Return the [X, Y] coordinate for the center point of the cell that contains the specified text.  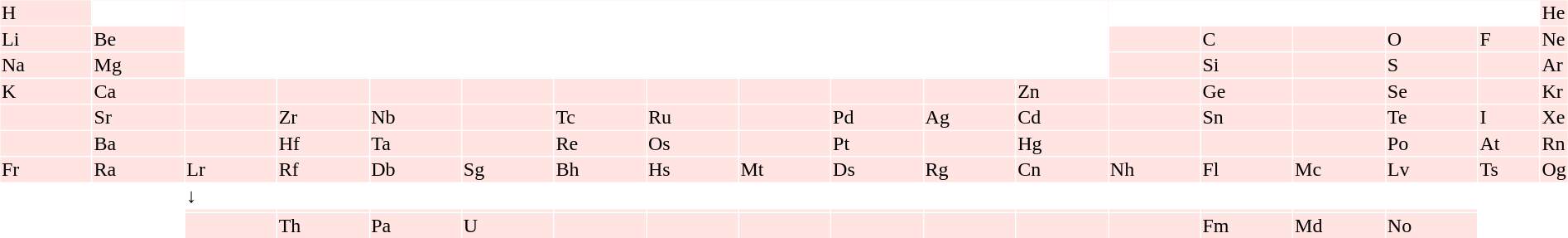
Ag [969, 117]
Og [1555, 170]
Sg [507, 170]
Na [46, 66]
Ra [138, 170]
↓ [231, 196]
Zn [1062, 91]
Nh [1154, 170]
Th [323, 226]
Cn [1062, 170]
Fr [46, 170]
Xe [1555, 117]
O [1431, 39]
H [46, 12]
F [1509, 39]
Rg [969, 170]
Ts [1509, 170]
Bh [600, 170]
Pa [416, 226]
Md [1340, 226]
Cd [1062, 117]
Re [600, 143]
I [1509, 117]
He [1555, 12]
Os [692, 143]
Hs [692, 170]
Hf [323, 143]
No [1431, 226]
S [1431, 66]
Te [1431, 117]
Lr [231, 170]
Fm [1247, 226]
Ba [138, 143]
Rf [323, 170]
C [1247, 39]
Ta [416, 143]
Se [1431, 91]
Ru [692, 117]
Kr [1555, 91]
Sr [138, 117]
Po [1431, 143]
At [1509, 143]
Li [46, 39]
Mt [785, 170]
K [46, 91]
Ge [1247, 91]
Ds [878, 170]
Be [138, 39]
Nb [416, 117]
Lv [1431, 170]
Hg [1062, 143]
Rn [1555, 143]
U [507, 226]
Sn [1247, 117]
Tc [600, 117]
Ne [1555, 39]
Ar [1555, 66]
Fl [1247, 170]
Mg [138, 66]
Si [1247, 66]
Zr [323, 117]
Ca [138, 91]
Pt [878, 143]
Mc [1340, 170]
Db [416, 170]
Pd [878, 117]
